Determine the [x, y] coordinate at the center of the cell enclosing the given text.  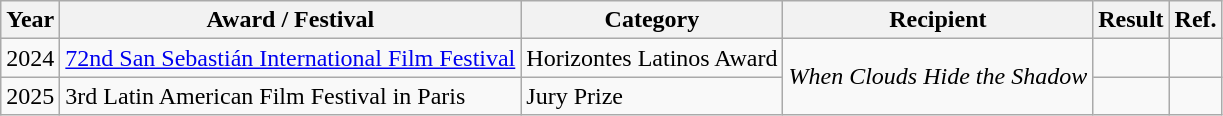
Horizontes Latinos Award [652, 58]
Result [1131, 20]
3rd Latin American Film Festival in Paris [290, 96]
72nd San Sebastián International Film Festival [290, 58]
Year [30, 20]
Ref. [1196, 20]
Category [652, 20]
Jury Prize [652, 96]
2025 [30, 96]
Recipient [938, 20]
Award / Festival [290, 20]
2024 [30, 58]
When Clouds Hide the Shadow [938, 77]
